For the text-containing cell, return its midpoint in (X, Y) coordinate format. 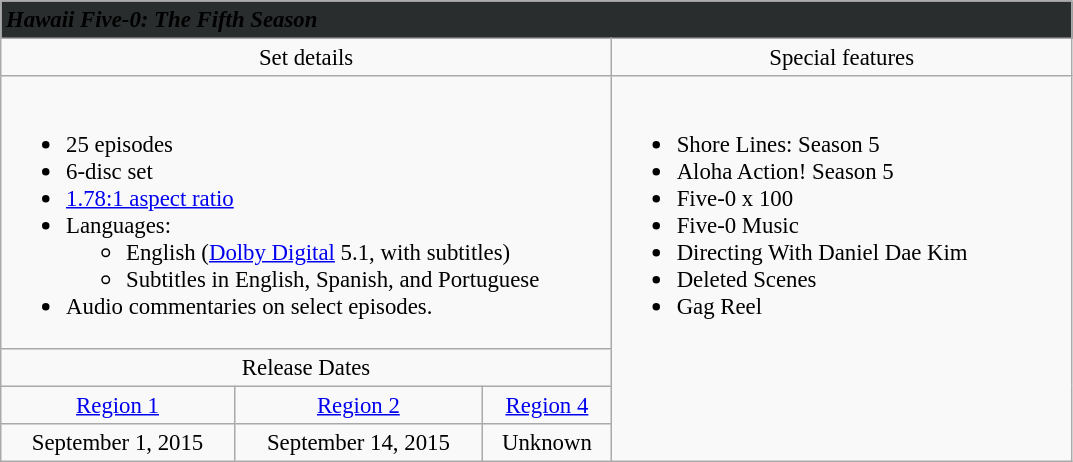
Unknown (546, 442)
Set details (306, 58)
Special features (842, 58)
Release Dates (306, 367)
Hawaii Five-0: The Fifth Season (536, 20)
September 14, 2015 (358, 442)
Region 2 (358, 405)
September 1, 2015 (118, 442)
Region 1 (118, 405)
Region 4 (546, 405)
Shore Lines: Season 5Aloha Action! Season 5Five-0 x 100Five-0 MusicDirecting With Daniel Dae KimDeleted ScenesGag Reel (842, 268)
